For the text-containing cell, return its midpoint in (X, Y) coordinate format. 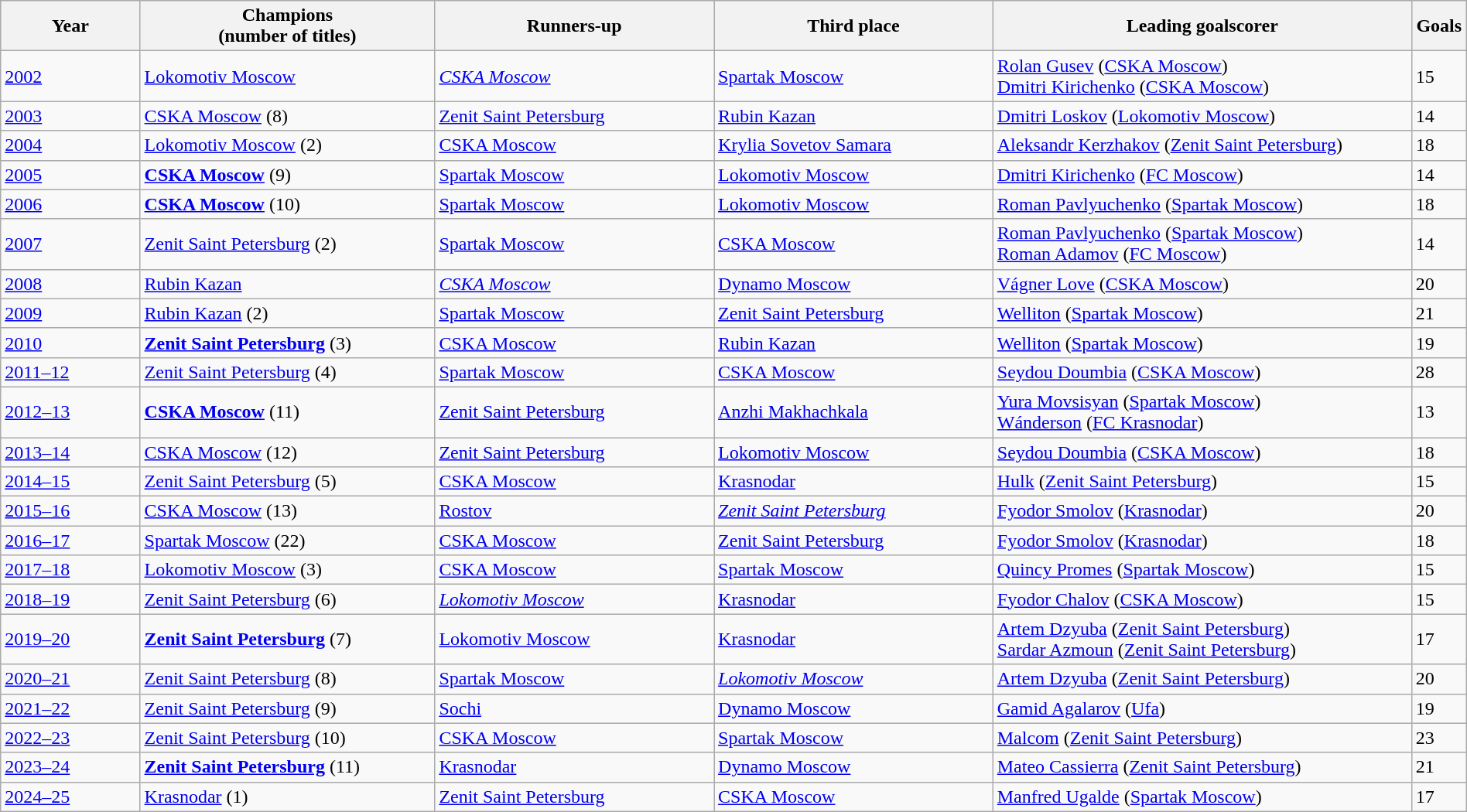
2016–17 (70, 541)
CSKA Moscow (13) (288, 511)
13 (1439, 411)
2013–14 (70, 452)
Anzhi Makhachkala (854, 411)
Roman Pavlyuchenko (Spartak Moscow) (1202, 204)
2008 (70, 284)
2002 (70, 76)
Mateo Cassierra (Zenit Saint Petersburg) (1202, 767)
Sochi (574, 708)
28 (1439, 372)
Zenit Saint Petersburg (4) (288, 372)
Leading goalscorer (1202, 26)
Zenit Saint Petersburg (2) (288, 244)
2009 (70, 313)
Roman Pavlyuchenko (Spartak Moscow) Roman Adamov (FC Moscow) (1202, 244)
Aleksandr Kerzhakov (Zenit Saint Petersburg) (1202, 145)
2023–24 (70, 767)
2004 (70, 145)
2011–12 (70, 372)
Rolan Gusev (CSKA Moscow) Dmitri Kirichenko (CSKA Moscow) (1202, 76)
Gamid Agalarov (Ufa) (1202, 708)
Fyodor Chalov (CSKA Moscow) (1202, 599)
Yura Movsisyan (Spartak Moscow) Wánderson (FC Krasnodar) (1202, 411)
2017–18 (70, 570)
Malcom (Zenit Saint Petersburg) (1202, 738)
CSKA Moscow (9) (288, 175)
2010 (70, 343)
Zenit Saint Petersburg (10) (288, 738)
2020–21 (70, 679)
Zenit Saint Petersburg (3) (288, 343)
2014–15 (70, 482)
Dmitri Kirichenko (FC Moscow) (1202, 175)
Runners-up (574, 26)
Third place (854, 26)
Krylia Sovetov Samara (854, 145)
Krasnodar (1) (288, 797)
Quincy Promes (Spartak Moscow) (1202, 570)
Zenit Saint Petersburg (9) (288, 708)
Lokomotiv Moscow (3) (288, 570)
Champions(number of titles) (288, 26)
2006 (70, 204)
Zenit Saint Petersburg (7) (288, 639)
2024–25 (70, 797)
2018–19 (70, 599)
2003 (70, 116)
Hulk (Zenit Saint Petersburg) (1202, 482)
Artem Dzyuba (Zenit Saint Petersburg) Sardar Azmoun (Zenit Saint Petersburg) (1202, 639)
2007 (70, 244)
Zenit Saint Petersburg (6) (288, 599)
Goals (1439, 26)
Zenit Saint Petersburg (8) (288, 679)
Rubin Kazan (2) (288, 313)
Spartak Moscow (22) (288, 541)
Year (70, 26)
Zenit Saint Petersburg (11) (288, 767)
CSKA Moscow (10) (288, 204)
Rostov (574, 511)
2019–20 (70, 639)
Zenit Saint Petersburg (5) (288, 482)
CSKA Moscow (12) (288, 452)
Artem Dzyuba (Zenit Saint Petersburg) (1202, 679)
Vágner Love (CSKA Moscow) (1202, 284)
Dmitri Loskov (Lokomotiv Moscow) (1202, 116)
2015–16 (70, 511)
2012–13 (70, 411)
2022–23 (70, 738)
CSKA Moscow (8) (288, 116)
CSKA Moscow (11) (288, 411)
Lokomotiv Moscow (2) (288, 145)
2005 (70, 175)
23 (1439, 738)
Manfred Ugalde (Spartak Moscow) (1202, 797)
2021–22 (70, 708)
